Locate the cell with the specified text and output its (x, y) center coordinate. 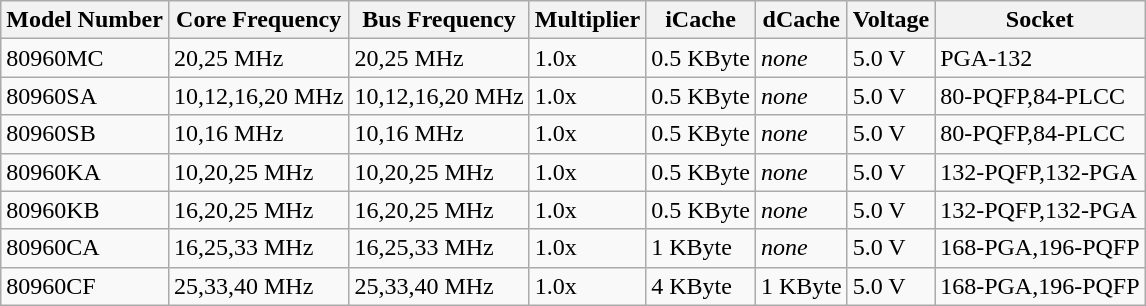
80960KA (85, 172)
Socket (1040, 20)
Core Frequency (258, 20)
80960CF (85, 286)
dCache (801, 20)
80960CA (85, 248)
Multiplier (587, 20)
Bus Frequency (439, 20)
80960SB (85, 134)
80960SA (85, 96)
PGA-132 (1040, 58)
iCache (701, 20)
Model Number (85, 20)
Voltage (891, 20)
80960KB (85, 210)
4 KByte (701, 286)
80960MC (85, 58)
